For the text-containing cell, return its midpoint in (X, Y) coordinate format. 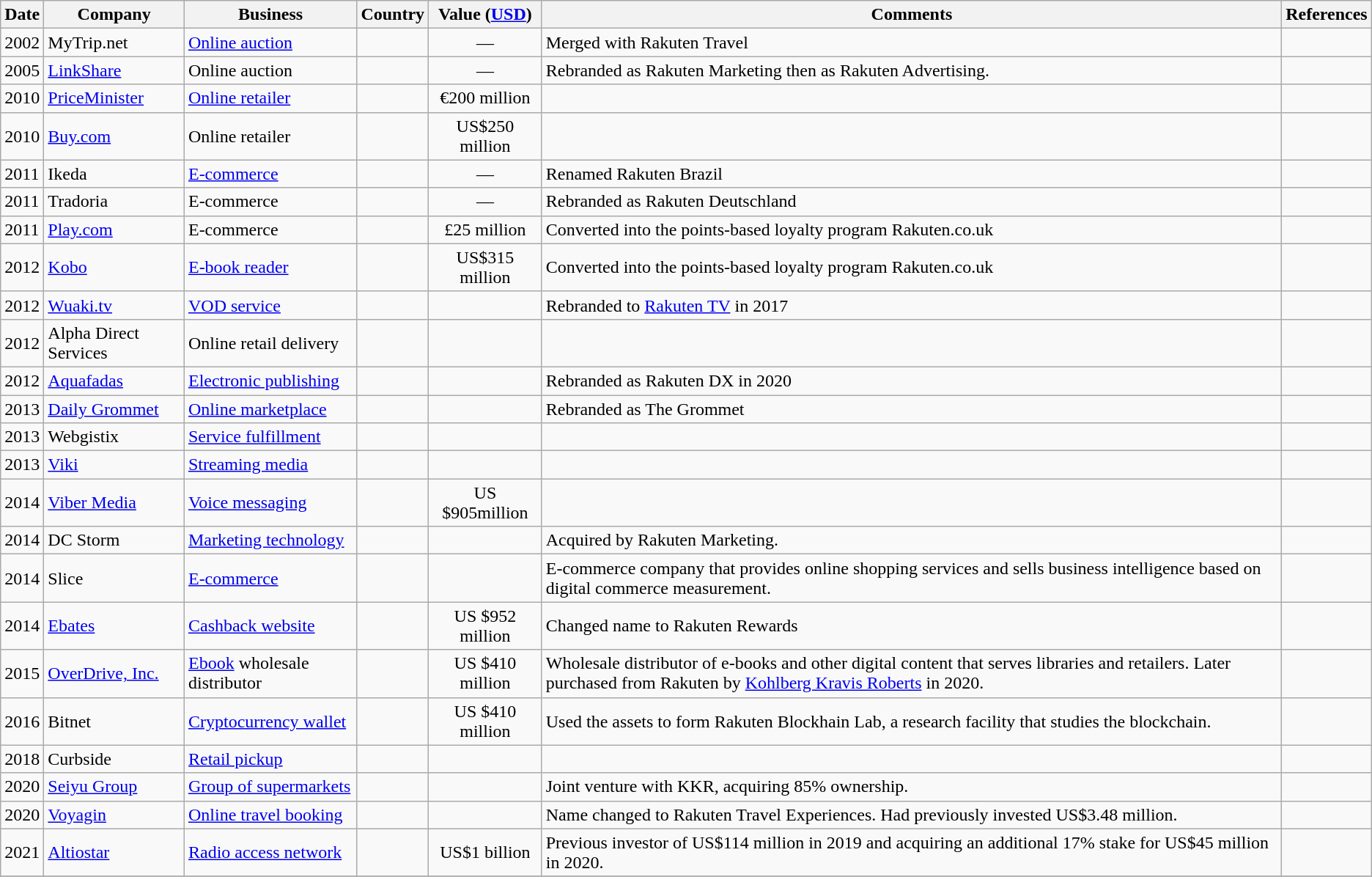
PriceMinister (114, 98)
References (1327, 15)
Streaming media (270, 465)
Viki (114, 465)
Rebranded as The Grommet (912, 408)
Comments (912, 15)
Tradoria (114, 202)
Renamed Rakuten Brazil (912, 174)
Service fulfillment (270, 437)
Electronic publishing (270, 381)
Bitnet (114, 722)
DC Storm (114, 540)
Retail pickup (270, 759)
VOD service (270, 305)
Slice (114, 578)
2015 (22, 673)
Curbside (114, 759)
Rebranded to Rakuten TV in 2017 (912, 305)
Radio access network (270, 852)
Group of supermarkets (270, 787)
E-book reader (270, 267)
US $952 million (485, 626)
2018 (22, 759)
Altiostar (114, 852)
Country (393, 15)
Previous investor of US$114 million in 2019 and acquiring an additional 17% stake for US$45 million in 2020. (912, 852)
Acquired by Rakuten Marketing. (912, 540)
Changed name to Rakuten Rewards (912, 626)
2016 (22, 722)
Rebranded as Rakuten Marketing then as Rakuten Advertising. (912, 70)
Used the assets to form Rakuten Blockhain Lab, a research facility that studies the blockchain. (912, 722)
Aquafadas (114, 381)
2005 (22, 70)
Cashback website (270, 626)
Rebranded as Rakuten DX in 2020 (912, 381)
Date (22, 15)
Company (114, 15)
2002 (22, 43)
Online retail delivery (270, 343)
Buy.com (114, 136)
Joint venture with KKR, acquiring 85% ownership. (912, 787)
Ebates (114, 626)
Rebranded as Rakuten Deutschland (912, 202)
OverDrive, Inc. (114, 673)
Ebook wholesale distributor (270, 673)
Webgistix (114, 437)
Cryptocurrency wallet (270, 722)
US$1 billion (485, 852)
€200 million (485, 98)
Online travel booking (270, 815)
LinkShare (114, 70)
Seiyu Group (114, 787)
MyTrip.net (114, 43)
Viber Media (114, 503)
Play.com (114, 230)
Merged with Rakuten Travel (912, 43)
US$315 million (485, 267)
Value (USD) (485, 15)
US $905million (485, 503)
Name changed to Rakuten Travel Experiences. Had previously invested US$3.48 million. (912, 815)
2021 (22, 852)
£25 million (485, 230)
Marketing technology (270, 540)
Business (270, 15)
Voyagin (114, 815)
US$250 million (485, 136)
Voice messaging (270, 503)
Wuaki.tv (114, 305)
Kobo (114, 267)
Online marketplace (270, 408)
E-commerce company that provides online shopping services and sells business intelligence based on digital commerce measurement. (912, 578)
Ikeda (114, 174)
Daily Grommet (114, 408)
Alpha Direct Services (114, 343)
